Extract the (x, y) coordinate from the center of the cell holding the provided text.  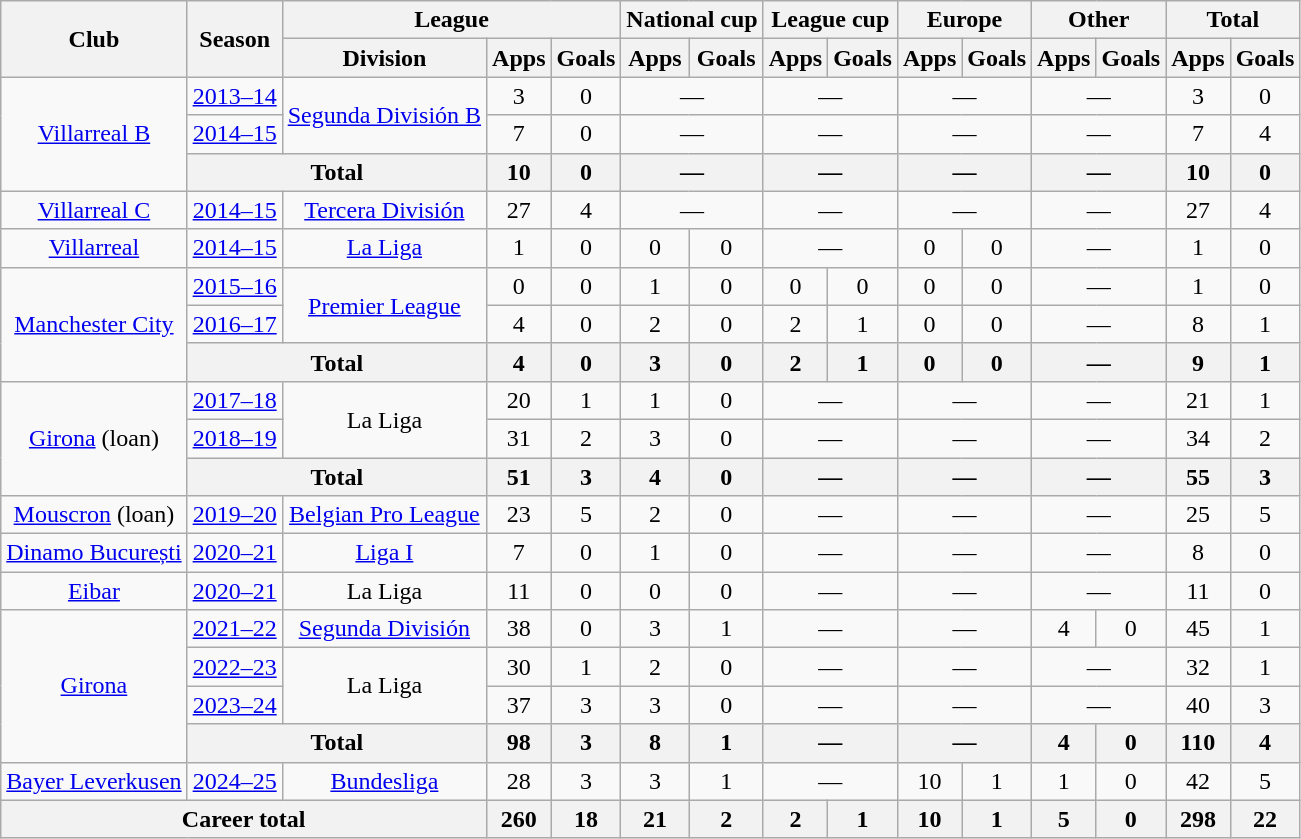
2022–23 (234, 667)
31 (519, 438)
Other (1099, 20)
55 (1198, 477)
Bayer Leverkusen (94, 781)
40 (1198, 705)
32 (1198, 667)
2024–25 (234, 781)
Segunda División (384, 629)
Girona (94, 686)
298 (1198, 819)
Villarreal B (94, 134)
League cup (830, 20)
Bundesliga (384, 781)
37 (519, 705)
2017–18 (234, 400)
25 (1198, 515)
Career total (244, 819)
51 (519, 477)
9 (1198, 362)
Villarreal C (94, 210)
Manchester City (94, 324)
Girona (loan) (94, 438)
260 (519, 819)
Division (384, 58)
34 (1198, 438)
30 (519, 667)
Season (234, 39)
Mouscron (loan) (94, 515)
2023–24 (234, 705)
45 (1198, 629)
38 (519, 629)
23 (519, 515)
2016–17 (234, 324)
2015–16 (234, 286)
Tercera División (384, 210)
Belgian Pro League (384, 515)
Club (94, 39)
28 (519, 781)
National cup (692, 20)
League (452, 20)
2013–14 (234, 96)
Villarreal (94, 248)
110 (1198, 743)
2021–22 (234, 629)
2019–20 (234, 515)
Segunda División B (384, 115)
Liga I (384, 553)
Premier League (384, 305)
Europe (964, 20)
20 (519, 400)
Dinamo București (94, 553)
42 (1198, 781)
98 (519, 743)
22 (1265, 819)
Eibar (94, 591)
18 (586, 819)
2018–19 (234, 438)
